Locate the cell with the specified text and output its [X, Y] center coordinate. 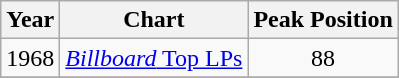
Peak Position [323, 20]
Billboard Top LPs [154, 58]
88 [323, 58]
1968 [30, 58]
Year [30, 20]
Chart [154, 20]
